Pinpoint the cell where the given text exists, returning its (x, y) midpoint coordinate. 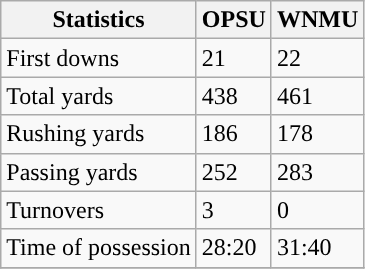
21 (234, 58)
OPSU (234, 20)
186 (234, 134)
22 (317, 58)
461 (317, 96)
First downs (99, 58)
28:20 (234, 248)
WNMU (317, 20)
283 (317, 172)
Total yards (99, 96)
31:40 (317, 248)
0 (317, 210)
Time of possession (99, 248)
178 (317, 134)
Statistics (99, 20)
438 (234, 96)
252 (234, 172)
Rushing yards (99, 134)
Turnovers (99, 210)
3 (234, 210)
Passing yards (99, 172)
